Search for the cell housing the specified text and yield its [x, y] center coordinate. 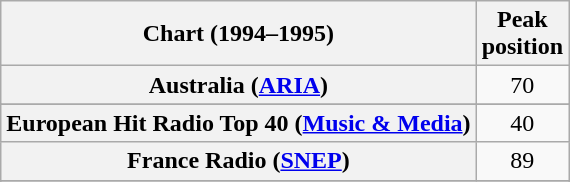
European Hit Radio Top 40 (Music & Media) [238, 123]
70 [522, 85]
40 [522, 123]
Chart (1994–1995) [238, 34]
France Radio (SNEP) [238, 161]
Peakposition [522, 34]
89 [522, 161]
Australia (ARIA) [238, 85]
